Locate the cell with the specified text and output its (X, Y) center coordinate. 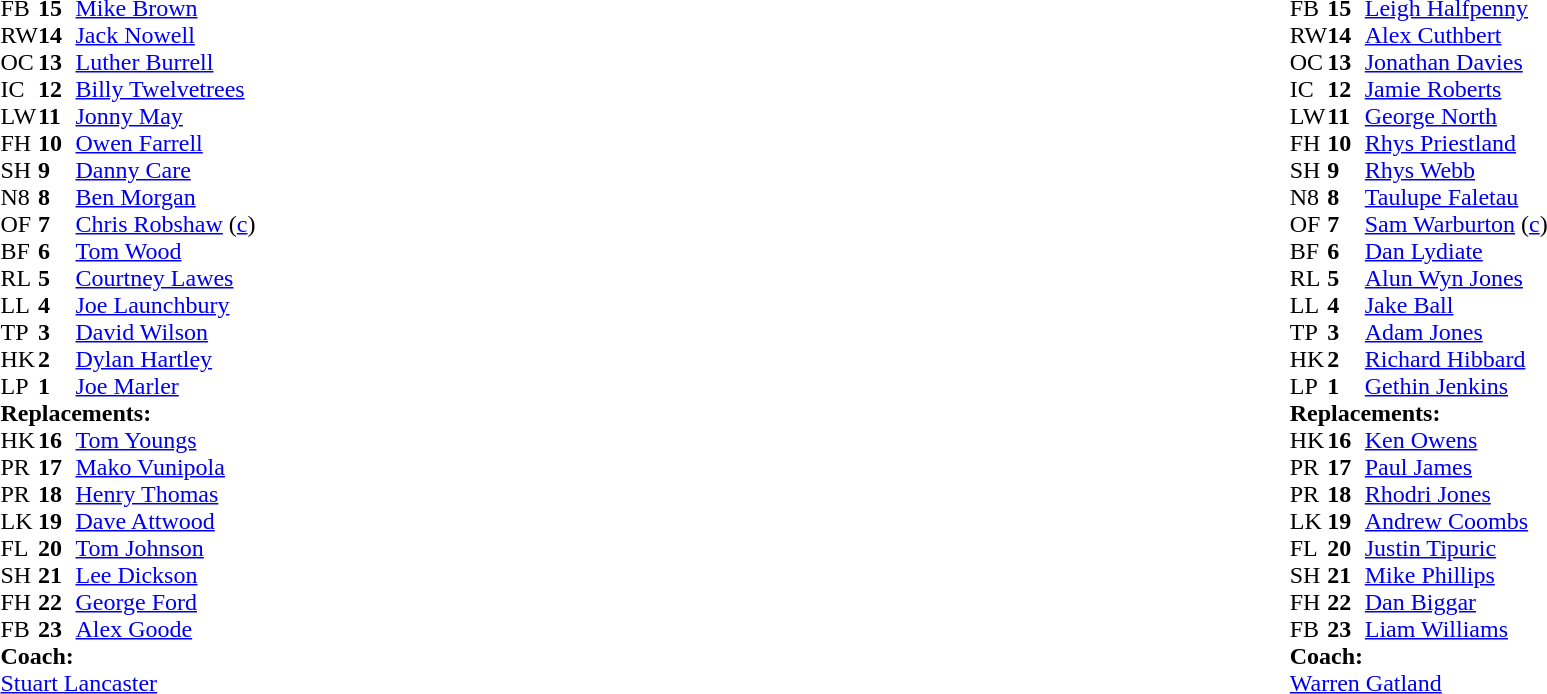
Coach: (128, 656)
Replacements: (128, 414)
Danny Care (166, 170)
Chris Robshaw (c) (166, 224)
George Ford (166, 602)
Tom Wood (166, 252)
Joe Launchbury (166, 306)
Dave Attwood (166, 522)
Tom Youngs (166, 440)
Mako Vunipola (166, 468)
Jonny May (166, 116)
David Wilson (166, 332)
Owen Farrell (166, 144)
Jack Nowell (166, 36)
Ben Morgan (166, 198)
Luther Burrell (166, 62)
Alex Goode (166, 630)
Joe Marler (166, 386)
Tom Johnson (166, 548)
Billy Twelvetrees (166, 90)
Dylan Hartley (166, 360)
Henry Thomas (166, 494)
Courtney Lawes (166, 278)
Lee Dickson (166, 576)
